Extract the [x, y] coordinate from the center of the cell holding the provided text.  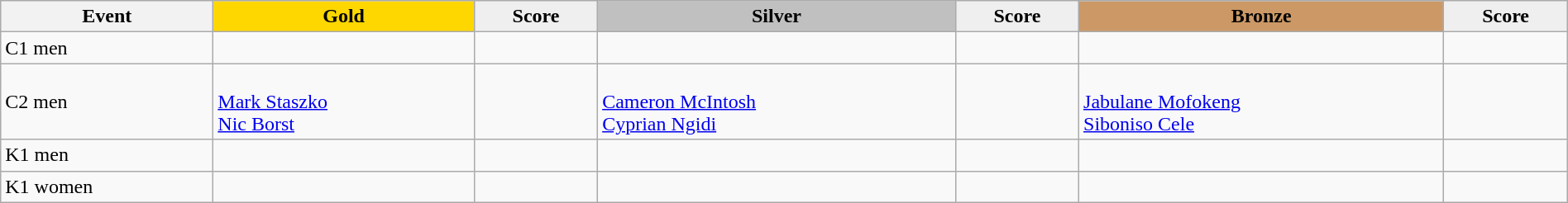
C2 men [108, 101]
Event [108, 17]
Jabulane MofokengSiboniso Cele [1262, 101]
C1 men [108, 48]
Mark StaszkoNic Borst [344, 101]
Gold [344, 17]
Silver [777, 17]
K1 women [108, 186]
Bronze [1262, 17]
Cameron McIntoshCyprian Ngidi [777, 101]
K1 men [108, 155]
